Scan for the cell matching the given text and deliver its [X, Y] coordinate at center. 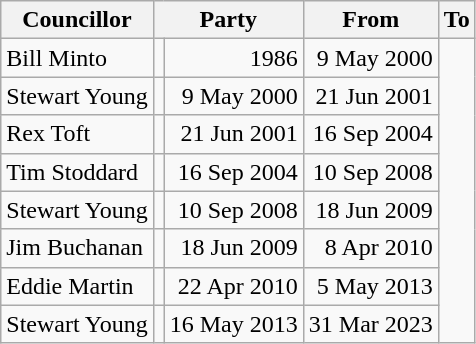
Tim Stoddard [77, 172]
Jim Buchanan [77, 248]
Rex Toft [77, 134]
Councillor [77, 20]
16 May 2013 [234, 324]
22 Apr 2010 [234, 286]
Eddie Martin [77, 286]
31 Mar 2023 [370, 324]
1986 [234, 58]
5 May 2013 [370, 286]
8 Apr 2010 [370, 248]
Party [228, 20]
To [456, 20]
Bill Minto [77, 58]
From [370, 20]
